Locate the cell with the specified text and output its (x, y) center coordinate. 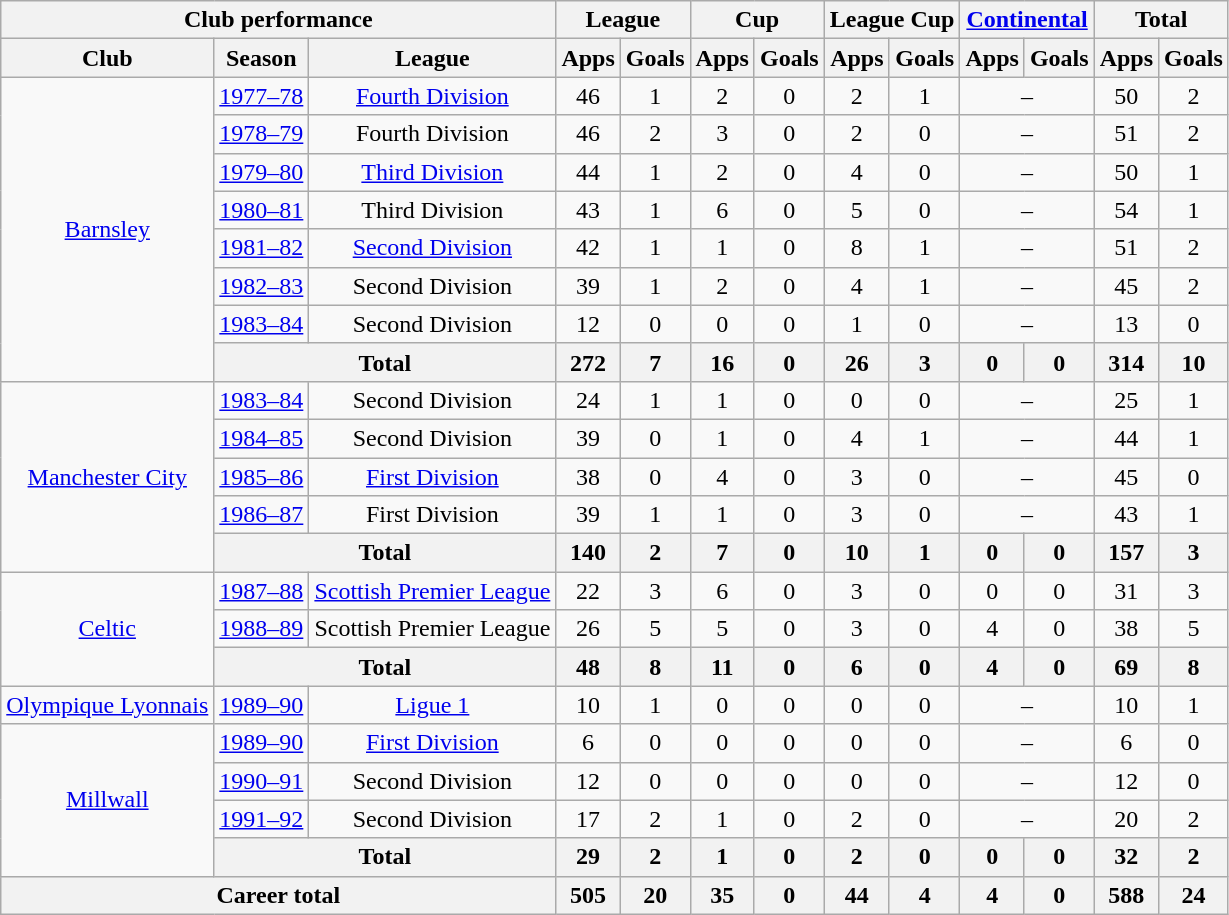
1986–87 (262, 515)
1981–82 (262, 248)
Club (108, 58)
Manchester City (108, 476)
1988–89 (262, 629)
1979–80 (262, 172)
157 (1126, 553)
13 (1126, 324)
11 (722, 667)
1990–91 (262, 781)
Continental (1027, 20)
17 (588, 819)
Celtic (108, 629)
1991–92 (262, 819)
272 (588, 362)
35 (722, 895)
314 (1126, 362)
Barnsley (108, 229)
1980–81 (262, 210)
Cup (757, 20)
1978–79 (262, 134)
Ligue 1 (432, 705)
42 (588, 248)
32 (1126, 857)
Season (262, 58)
Olympique Lyonnais (108, 705)
1987–88 (262, 591)
Career total (278, 895)
22 (588, 591)
1984–85 (262, 438)
69 (1126, 667)
1977–78 (262, 96)
Millwall (108, 800)
588 (1126, 895)
16 (722, 362)
31 (1126, 591)
1982–83 (262, 286)
25 (1126, 400)
29 (588, 857)
1985–86 (262, 477)
54 (1126, 210)
Club performance (278, 20)
League Cup (892, 20)
48 (588, 667)
505 (588, 895)
140 (588, 553)
